Locate the cell with the specified text and output its (x, y) center coordinate. 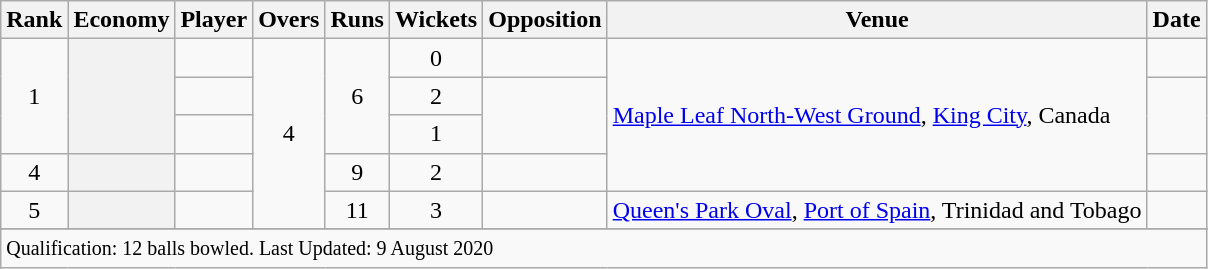
Venue (877, 20)
Overs (289, 20)
Economy (122, 20)
Date (1176, 20)
6 (357, 96)
5 (34, 210)
Maple Leaf North-West Ground, King City, Canada (877, 115)
0 (436, 58)
Queen's Park Oval, Port of Spain, Trinidad and Tobago (877, 210)
Player (214, 20)
Wickets (436, 20)
9 (357, 172)
Qualification: 12 balls bowled. Last Updated: 9 August 2020 (604, 248)
11 (357, 210)
3 (436, 210)
Rank (34, 20)
Opposition (545, 20)
Runs (357, 20)
